Identify which cell holds the provided text, then report its (X, Y) central coordinate. 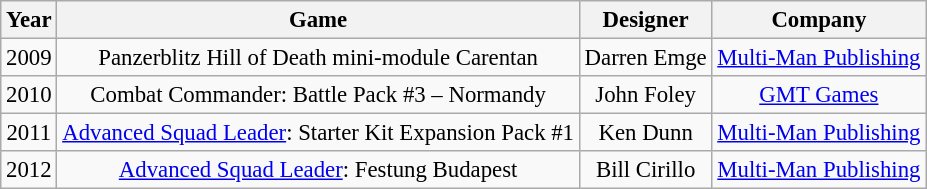
Year (29, 20)
Game (318, 20)
Ken Dunn (646, 133)
2010 (29, 95)
Advanced Squad Leader: Starter Kit Expansion Pack #1 (318, 133)
2009 (29, 58)
2011 (29, 133)
Combat Commander: Battle Pack #3 – Normandy (318, 95)
2012 (29, 170)
Advanced Squad Leader: Festung Budapest (318, 170)
GMT Games (819, 95)
Company (819, 20)
Designer (646, 20)
Bill Cirillo (646, 170)
John Foley (646, 95)
Panzerblitz Hill of Death mini-module Carentan (318, 58)
Darren Emge (646, 58)
